Extract the [X, Y] coordinate from the center of the cell holding the provided text.  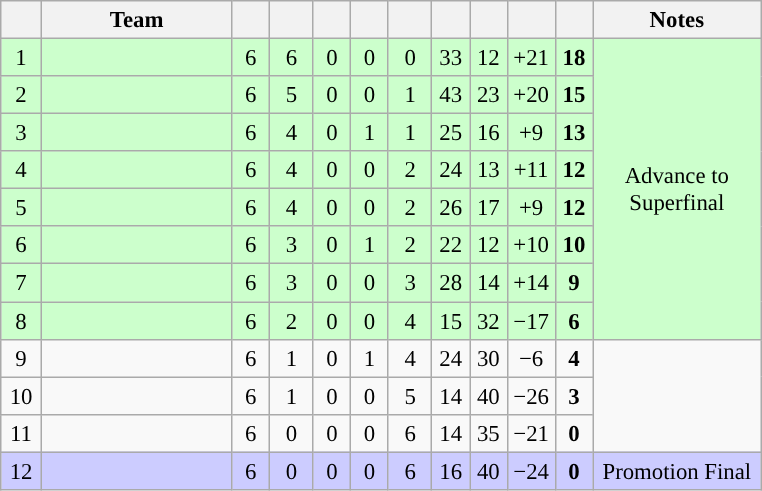
25 [451, 133]
+10 [531, 245]
23 [489, 95]
Team [136, 20]
−24 [531, 471]
35 [489, 433]
30 [489, 358]
26 [451, 208]
18 [574, 58]
−21 [531, 433]
+20 [531, 95]
+11 [531, 170]
8 [22, 321]
+21 [531, 58]
+14 [531, 283]
43 [451, 95]
−26 [531, 396]
22 [451, 245]
7 [22, 283]
Promotion Final [677, 471]
11 [22, 433]
28 [451, 283]
17 [489, 208]
33 [451, 58]
Advance toSuperfinal [677, 190]
32 [489, 321]
−17 [531, 321]
Notes [677, 20]
−6 [531, 358]
